Find where the given text appears and provide that cell's center as (X, Y) coordinate. 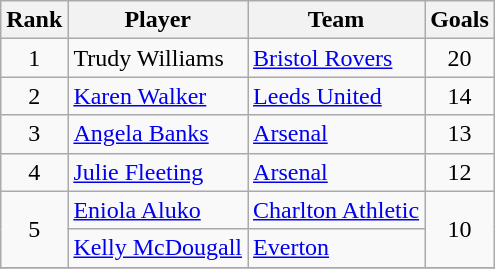
10 (460, 229)
3 (34, 134)
Leeds United (336, 96)
2 (34, 96)
4 (34, 172)
Rank (34, 20)
20 (460, 58)
1 (34, 58)
Trudy Williams (158, 58)
Player (158, 20)
5 (34, 229)
Eniola Aluko (158, 210)
Goals (460, 20)
Angela Banks (158, 134)
12 (460, 172)
Karen Walker (158, 96)
Team (336, 20)
Julie Fleeting (158, 172)
Everton (336, 248)
14 (460, 96)
Bristol Rovers (336, 58)
13 (460, 134)
Charlton Athletic (336, 210)
Kelly McDougall (158, 248)
